Extract the [X, Y] coordinate from the center of the cell holding the provided text.  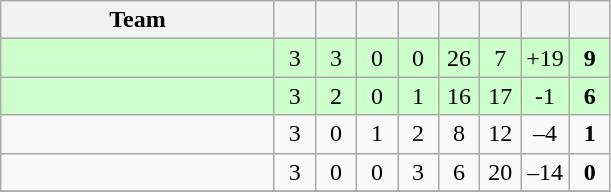
Team [138, 20]
-1 [546, 96]
12 [500, 134]
–4 [546, 134]
9 [590, 58]
26 [460, 58]
8 [460, 134]
+19 [546, 58]
20 [500, 172]
17 [500, 96]
16 [460, 96]
–14 [546, 172]
7 [500, 58]
